Find where the given text appears and provide that cell's center as [X, Y] coordinate. 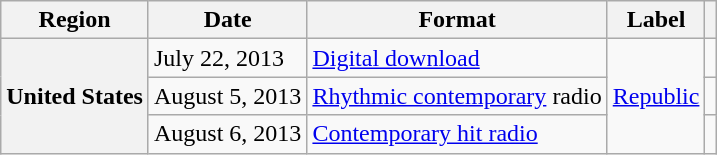
July 22, 2013 [227, 58]
United States [75, 96]
Republic [656, 96]
Date [227, 20]
Contemporary hit radio [457, 134]
Format [457, 20]
Label [656, 20]
Region [75, 20]
Rhythmic contemporary radio [457, 96]
August 5, 2013 [227, 96]
Digital download [457, 58]
August 6, 2013 [227, 134]
